Detect which cell encompasses the target text, then output its [X, Y] center coordinate. 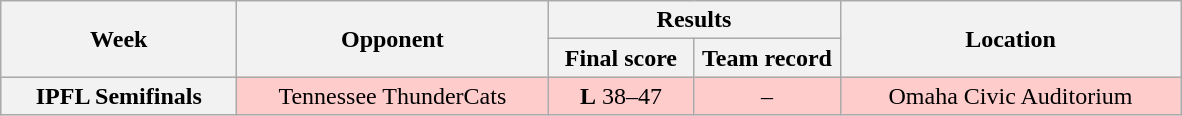
– [767, 96]
Final score [621, 58]
Omaha Civic Auditorium [1010, 96]
Results [694, 20]
Team record [767, 58]
L 38–47 [621, 96]
Tennessee ThunderCats [392, 96]
Location [1010, 39]
IPFL Semifinals [119, 96]
Week [119, 39]
Opponent [392, 39]
